Capture the cell that displays the provided text and extract its [x, y] central coordinate. 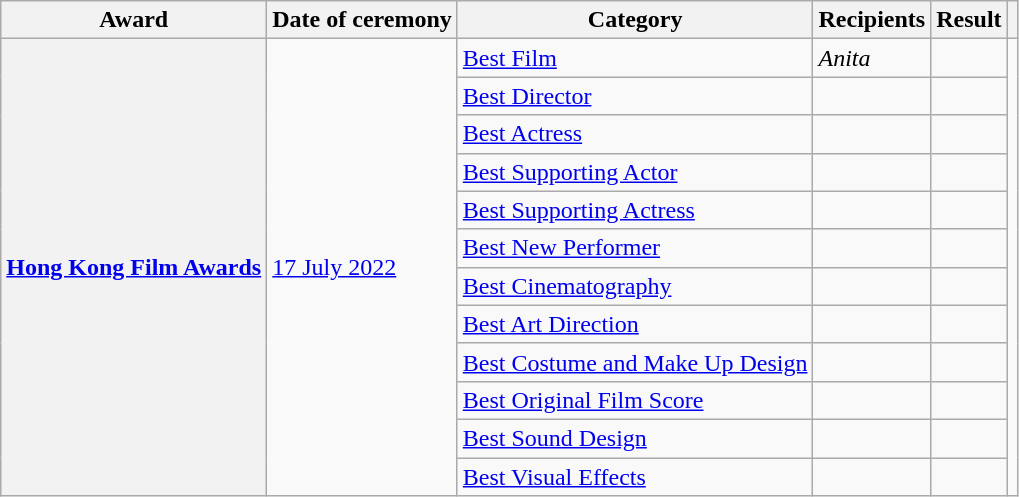
Best Visual Effects [635, 477]
Best Film [635, 58]
Best Supporting Actor [635, 172]
Award [134, 20]
Best Cinematography [635, 286]
17 July 2022 [362, 268]
Best Supporting Actress [635, 210]
Hong Kong Film Awards [134, 268]
Best Costume and Make Up Design [635, 362]
Best Actress [635, 134]
Result [969, 20]
Recipients [872, 20]
Date of ceremony [362, 20]
Best Sound Design [635, 438]
Best New Performer [635, 248]
Category [635, 20]
Best Original Film Score [635, 400]
Best Director [635, 96]
Anita [872, 58]
Best Art Direction [635, 324]
